From the cell containing the given text, extract its center point as [X, Y] coordinate. 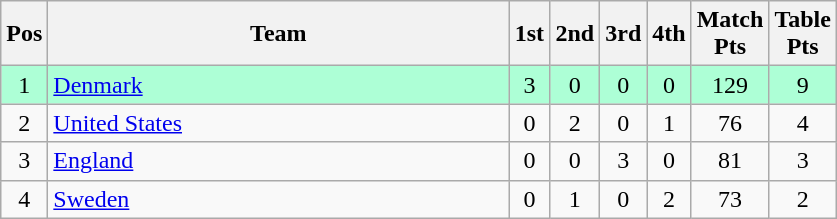
Table Pts [803, 34]
United States [278, 123]
England [278, 161]
Team [278, 34]
9 [803, 85]
81 [730, 161]
76 [730, 123]
73 [730, 199]
Pos [24, 34]
2nd [575, 34]
Match Pts [730, 34]
Sweden [278, 199]
4th [669, 34]
3rd [624, 34]
Denmark [278, 85]
1st [530, 34]
129 [730, 85]
